For the text-containing cell, return its midpoint in [x, y] coordinate format. 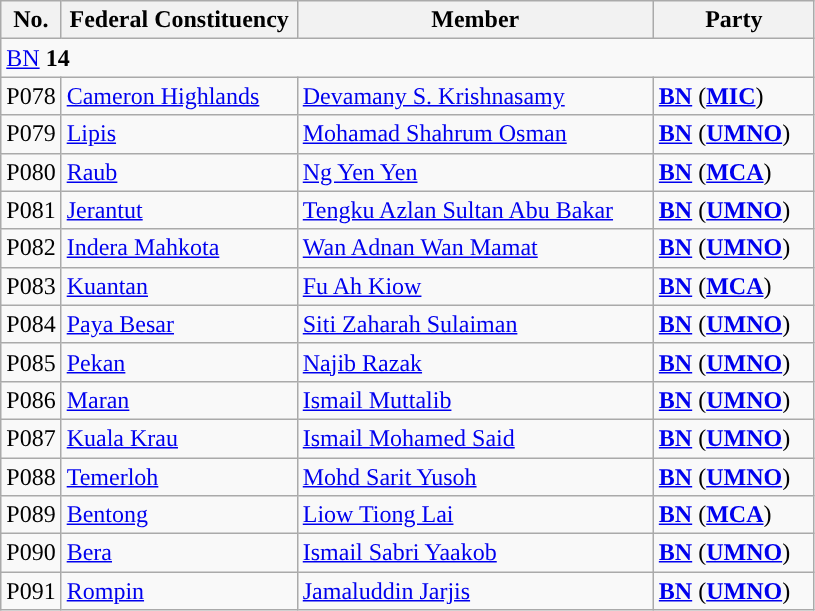
Liow Tiong Lai [475, 515]
P089 [31, 515]
Jamaluddin Jarjis [475, 591]
Rompin [179, 591]
P085 [31, 362]
Paya Besar [179, 324]
Ismail Sabri Yaakob [475, 553]
BN (MIC) [734, 96]
Mohd Sarit Yusoh [475, 477]
Tengku Azlan Sultan Abu Bakar [475, 210]
Fu Ah Kiow [475, 286]
Wan Adnan Wan Mamat [475, 248]
P082 [31, 248]
Jerantut [179, 210]
Ng Yen Yen [475, 172]
Najib Razak [475, 362]
P086 [31, 400]
Mohamad Shahrum Osman [475, 134]
Federal Constituency [179, 20]
P078 [31, 96]
P090 [31, 553]
Indera Mahkota [179, 248]
Siti Zaharah Sulaiman [475, 324]
No. [31, 20]
P080 [31, 172]
BN 14 [408, 58]
Kuala Krau [179, 438]
Ismail Muttalib [475, 400]
P091 [31, 591]
Member [475, 20]
Bentong [179, 515]
P087 [31, 438]
Bera [179, 553]
P084 [31, 324]
Ismail Mohamed Said [475, 438]
Pekan [179, 362]
Raub [179, 172]
P079 [31, 134]
P081 [31, 210]
Maran [179, 400]
Kuantan [179, 286]
P088 [31, 477]
Temerloh [179, 477]
Party [734, 20]
P083 [31, 286]
Cameron Highlands [179, 96]
Devamany S. Krishnasamy [475, 96]
Lipis [179, 134]
